Return the [X, Y] coordinate for the center point of the cell that contains the specified text.  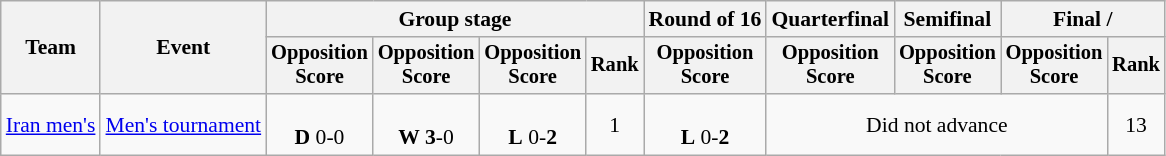
Round of 16 [706, 19]
Team [51, 48]
W 3-0 [426, 124]
Men's tournament [183, 124]
D 0-0 [320, 124]
Semifinal [948, 19]
Event [183, 48]
13 [1136, 124]
Did not advance [936, 124]
1 [615, 124]
Iran men's [51, 124]
Final / [1083, 19]
Quarterfinal [830, 19]
Group stage [454, 19]
